Extract the [x, y] coordinate from the center of the cell holding the provided text.  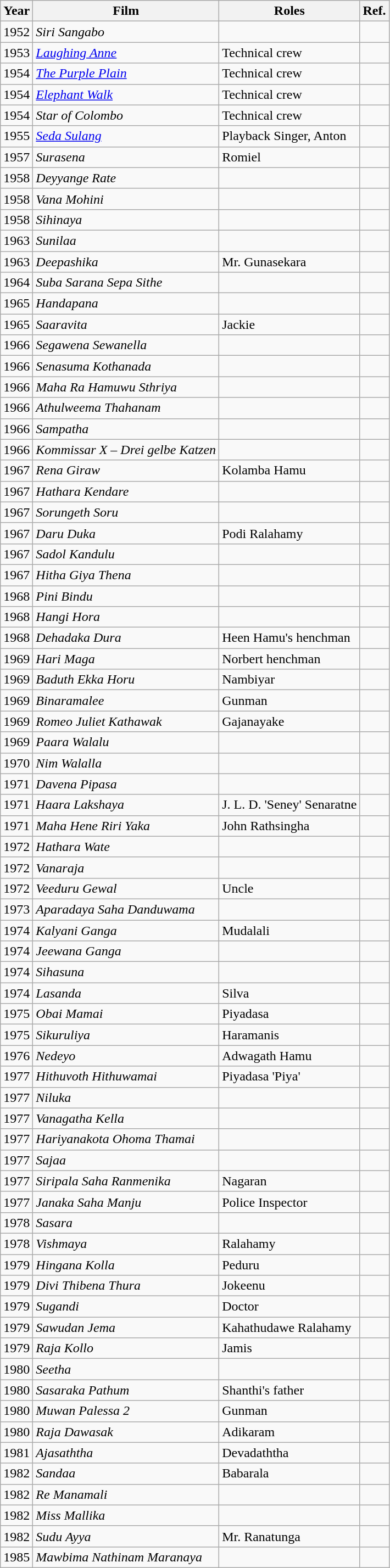
John Rathsingha [289, 826]
Romiel [289, 157]
Seda Sulang [126, 136]
Elephant Walk [126, 94]
Deyyange Rate [126, 178]
Haara Lakshaya [126, 805]
Laughing Anne [126, 53]
Podi Ralahamy [289, 533]
1976 [16, 1056]
Sasaraka Pathum [126, 1390]
Siripala Saha Ranmenika [126, 1181]
Muwan Palessa 2 [126, 1411]
Doctor [289, 1307]
Hithuvoth Hithuwamai [126, 1077]
Sorungeth Soru [126, 512]
Playback Singer, Anton [289, 136]
Sawudan Jema [126, 1328]
J. L. D. 'Seney' Senaratne [289, 805]
Niluka [126, 1097]
Piyadasa [289, 1014]
Pini Bindu [126, 596]
Miss Mallika [126, 1515]
1973 [16, 909]
Adwagath Hamu [289, 1056]
Sasara [126, 1223]
1985 [16, 1557]
Hathara Kendare [126, 491]
Heen Hamu's henchman [289, 638]
Rena Giraw [126, 471]
Seetha [126, 1369]
Janaka Saha Manju [126, 1202]
Vana Mohini [126, 199]
1964 [16, 283]
Veeduru Gewal [126, 888]
Athulweema Thahanam [126, 408]
Jamis [289, 1348]
Obai Mamai [126, 1014]
Ralahamy [289, 1244]
Suba Sarana Sepa Sithe [126, 283]
Raja Kollo [126, 1348]
Vanaraja [126, 867]
Sunilaa [126, 240]
Siri Sangabo [126, 32]
The Purple Plain [126, 74]
Norbert henchman [289, 659]
Hari Maga [126, 659]
Davena Pipasa [126, 784]
Divi Thibena Thura [126, 1286]
Haramanis [289, 1035]
1957 [16, 157]
Gajanayake [289, 721]
Vishmaya [126, 1244]
Kommissar X – Drei gelbe Katzen [126, 450]
1953 [16, 53]
Handapana [126, 304]
Daru Duka [126, 533]
Mr. Gunasekara [289, 262]
Peduru [289, 1264]
Sihasuna [126, 972]
Lasanda [126, 993]
Roles [289, 11]
Saaravita [126, 324]
Romeo Juliet Kathawak [126, 721]
Jokeenu [289, 1286]
Sampatha [126, 429]
Piyadasa 'Piya' [289, 1077]
Senasuma Kothanada [126, 366]
Jackie [289, 324]
1970 [16, 763]
Binaramalee [126, 701]
Aparadaya Saha Danduwama [126, 909]
1955 [16, 136]
Segawena Sewanella [126, 345]
Nambiyar [289, 680]
Kahathudawe Ralahamy [289, 1328]
Devadaththa [289, 1453]
Sadol Kandulu [126, 554]
Kalyani Ganga [126, 931]
Nedeyo [126, 1056]
Sajaa [126, 1160]
Year [16, 11]
Mr. Ranatunga [289, 1536]
Sudu Ayya [126, 1536]
Babarala [289, 1474]
Sugandi [126, 1307]
Hitha Giya Thena [126, 575]
Hangi Hora [126, 617]
Adikaram [289, 1432]
Re Manamali [126, 1494]
Paara Walalu [126, 742]
Sikuruliya [126, 1035]
Kolamba Hamu [289, 471]
Shanthi's father [289, 1390]
Hingana Kolla [126, 1264]
Baduth Ekka Horu [126, 680]
Maha Hene Riri Yaka [126, 826]
Sandaa [126, 1474]
Mudalali [289, 931]
1952 [16, 32]
Ajasaththa [126, 1453]
Nagaran [289, 1181]
Hariyanakota Ohoma Thamai [126, 1139]
Jeewana Ganga [126, 951]
Deepashika [126, 262]
Sihinaya [126, 220]
Surasena [126, 157]
Vanagatha Kella [126, 1118]
Nim Walalla [126, 763]
Mawbima Nathinam Maranaya [126, 1557]
Hathara Wate [126, 847]
Maha Ra Hamuwu Sthriya [126, 387]
Dehadaka Dura [126, 638]
Silva [289, 993]
Police Inspector [289, 1202]
Uncle [289, 888]
1981 [16, 1453]
Star of Colombo [126, 115]
Ref. [375, 11]
Raja Dawasak [126, 1432]
Film [126, 11]
